Scan for the cell matching the given text and deliver its (x, y) coordinate at center. 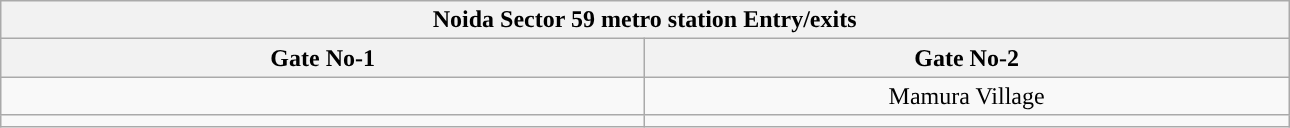
Gate No-1 (323, 58)
Noida Sector 59 metro station Entry/exits (645, 20)
Mamura Village (967, 96)
Gate No-2 (967, 58)
